Capture the cell that displays the provided text and extract its [x, y] central coordinate. 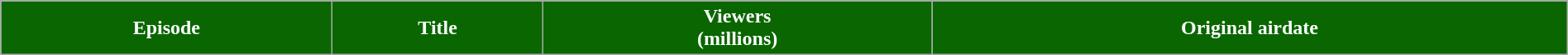
Original airdate [1250, 28]
Episode [167, 28]
Viewers(millions) [737, 28]
Title [437, 28]
